Output the (X, Y) coordinate of the center of the cell containing the given text.  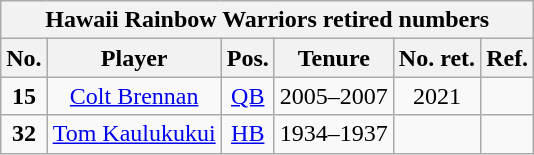
HB (248, 134)
2021 (436, 96)
Pos. (248, 58)
Colt Brennan (134, 96)
Tenure (334, 58)
1934–1937 (334, 134)
Tom Kaulukukui (134, 134)
QB (248, 96)
No. ret. (436, 58)
15 (24, 96)
Hawaii Rainbow Warriors retired numbers (268, 20)
Player (134, 58)
2005–2007 (334, 96)
Ref. (508, 58)
32 (24, 134)
No. (24, 58)
